Scan for the cell matching the given text and deliver its [x, y] coordinate at center. 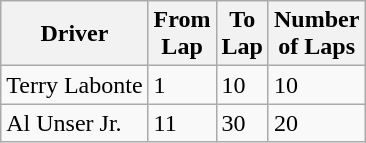
ToLap [242, 34]
Al Unser Jr. [74, 123]
30 [242, 123]
20 [316, 123]
Terry Labonte [74, 85]
11 [182, 123]
FromLap [182, 34]
Driver [74, 34]
1 [182, 85]
Numberof Laps [316, 34]
